Search for the cell housing the specified text and yield its (X, Y) center coordinate. 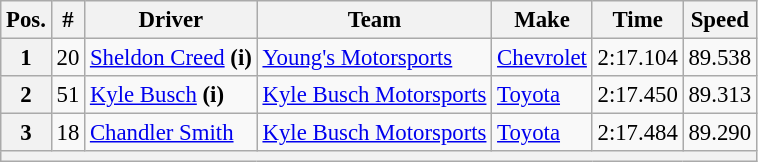
2:17.484 (638, 133)
Chevrolet (542, 58)
Chandler Smith (172, 133)
1 (26, 58)
# (68, 20)
Sheldon Creed (i) (172, 58)
3 (26, 133)
Time (638, 20)
Young's Motorsports (374, 58)
2:17.104 (638, 58)
2:17.450 (638, 95)
89.290 (720, 133)
Make (542, 20)
89.313 (720, 95)
2 (26, 95)
Pos. (26, 20)
Kyle Busch (i) (172, 95)
Speed (720, 20)
51 (68, 95)
89.538 (720, 58)
20 (68, 58)
Driver (172, 20)
18 (68, 133)
Team (374, 20)
